Find where the given text appears and provide that cell's center as (X, Y) coordinate. 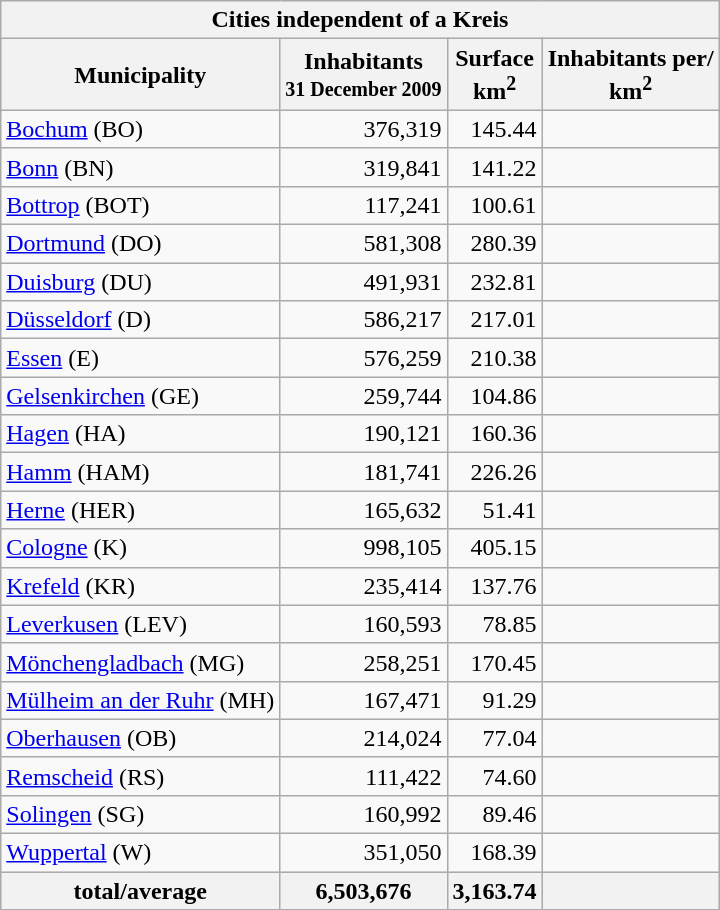
117,241 (364, 205)
Mönchengladbach (MG) (140, 662)
74.60 (494, 776)
6,503,676 (364, 891)
Düsseldorf (D) (140, 320)
235,414 (364, 586)
160.36 (494, 434)
91.29 (494, 700)
Dortmund (DO) (140, 244)
Leverkusen (LEV) (140, 624)
total/average (140, 891)
214,024 (364, 738)
Inhabitants31 December 2009 (364, 75)
89.46 (494, 814)
Solingen (SG) (140, 814)
145.44 (494, 129)
167,471 (364, 700)
259,744 (364, 396)
491,931 (364, 282)
160,593 (364, 624)
351,050 (364, 853)
Oberhausen (OB) (140, 738)
77.04 (494, 738)
Municipality (140, 75)
Bonn (BN) (140, 167)
165,632 (364, 510)
258,251 (364, 662)
78.85 (494, 624)
Gelsenkirchen (GE) (140, 396)
Mülheim an der Ruhr (MH) (140, 700)
181,741 (364, 472)
Cities independent of a Kreis (360, 20)
Krefeld (KR) (140, 586)
111,422 (364, 776)
141.22 (494, 167)
Remscheid (RS) (140, 776)
576,259 (364, 358)
51.41 (494, 510)
100.61 (494, 205)
998,105 (364, 548)
Essen (E) (140, 358)
170.45 (494, 662)
Duisburg (DU) (140, 282)
226.26 (494, 472)
Wuppertal (W) (140, 853)
160,992 (364, 814)
Cologne (K) (140, 548)
104.86 (494, 396)
405.15 (494, 548)
Surfacekm2 (494, 75)
3,163.74 (494, 891)
319,841 (364, 167)
Herne (HER) (140, 510)
586,217 (364, 320)
137.76 (494, 586)
232.81 (494, 282)
Bottrop (BOT) (140, 205)
280.39 (494, 244)
Hamm (HAM) (140, 472)
Bochum (BO) (140, 129)
Inhabitants per/km2 (630, 75)
190,121 (364, 434)
168.39 (494, 853)
210.38 (494, 358)
376,319 (364, 129)
581,308 (364, 244)
217.01 (494, 320)
Hagen (HA) (140, 434)
